Output the (X, Y) coordinate of the center of the cell containing the given text.  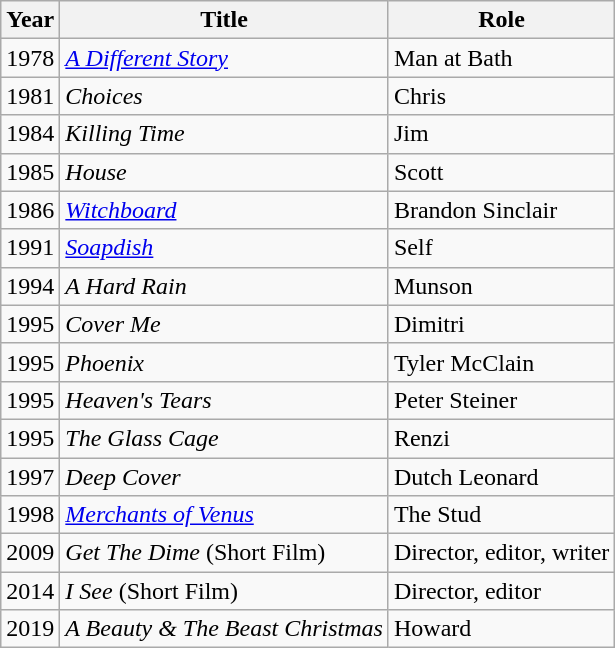
Soapdish (224, 248)
Get The Dime (Short Film) (224, 553)
1997 (30, 477)
A Hard Rain (224, 286)
1986 (30, 210)
1984 (30, 134)
Killing Time (224, 134)
Man at Bath (501, 58)
Witchboard (224, 210)
Merchants of Venus (224, 515)
2019 (30, 629)
Cover Me (224, 324)
Director, editor (501, 591)
Title (224, 20)
Jim (501, 134)
Dimitri (501, 324)
1991 (30, 248)
2009 (30, 553)
1994 (30, 286)
The Glass Cage (224, 438)
The Stud (501, 515)
A Different Story (224, 58)
House (224, 172)
I See (Short Film) (224, 591)
Chris (501, 96)
A Beauty & The Beast Christmas (224, 629)
Choices (224, 96)
Dutch Leonard (501, 477)
Phoenix (224, 362)
Brandon Sinclair (501, 210)
1985 (30, 172)
Munson (501, 286)
Role (501, 20)
Scott (501, 172)
Self (501, 248)
Renzi (501, 438)
1981 (30, 96)
Heaven's Tears (224, 400)
1998 (30, 515)
1978 (30, 58)
Year (30, 20)
Howard (501, 629)
Director, editor, writer (501, 553)
Deep Cover (224, 477)
Tyler McClain (501, 362)
Peter Steiner (501, 400)
2014 (30, 591)
